Detect which cell encompasses the target text, then output its (X, Y) center coordinate. 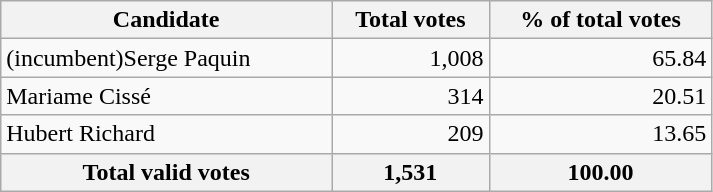
65.84 (600, 58)
Total votes (411, 20)
% of total votes (600, 20)
Mariame Cissé (166, 96)
314 (411, 96)
100.00 (600, 172)
13.65 (600, 134)
(incumbent)Serge Paquin (166, 58)
Candidate (166, 20)
Total valid votes (166, 172)
Hubert Richard (166, 134)
20.51 (600, 96)
209 (411, 134)
1,008 (411, 58)
1,531 (411, 172)
